Locate the cell with the specified text and output its [X, Y] center coordinate. 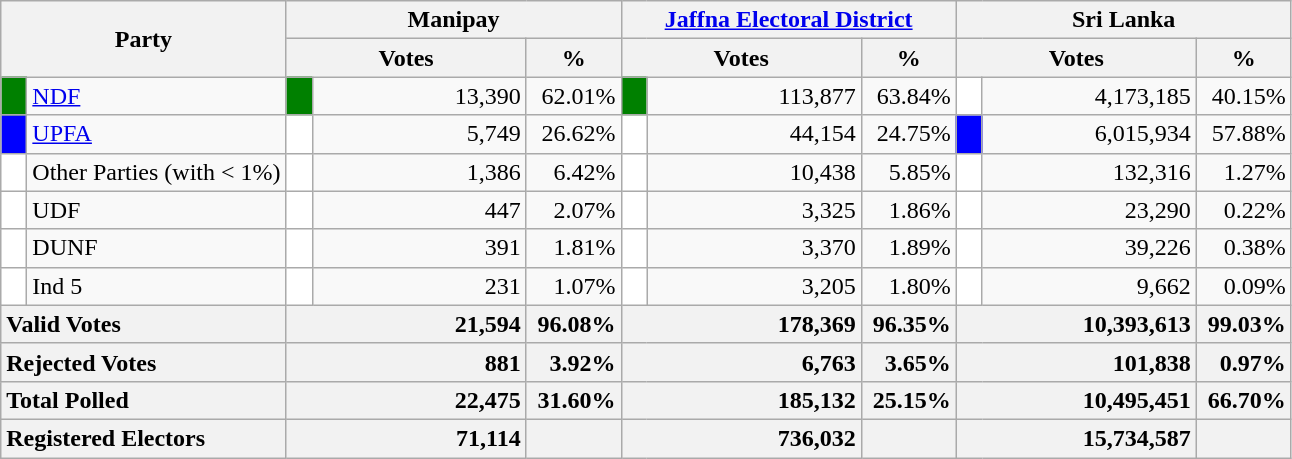
231 [419, 286]
62.01% [574, 96]
881 [406, 362]
Jaffna Electoral District [788, 20]
6.42% [574, 172]
5.85% [908, 172]
1.27% [1244, 172]
3,205 [754, 286]
96.08% [574, 324]
101,838 [1076, 362]
1.80% [908, 286]
66.70% [1244, 400]
Valid Votes [144, 324]
1.81% [574, 248]
3,370 [754, 248]
23,290 [1089, 210]
6,015,934 [1089, 134]
0.22% [1244, 210]
40.15% [1244, 96]
1.07% [574, 286]
10,495,451 [1076, 400]
736,032 [741, 438]
99.03% [1244, 324]
6,763 [741, 362]
39,226 [1089, 248]
185,132 [741, 400]
UDF [156, 210]
10,438 [754, 172]
3,325 [754, 210]
Registered Electors [144, 438]
3.92% [574, 362]
Ind 5 [156, 286]
3.65% [908, 362]
391 [419, 248]
1.89% [908, 248]
1.86% [908, 210]
9,662 [1089, 286]
Other Parties (with < 1%) [156, 172]
Manipay [454, 20]
25.15% [908, 400]
44,154 [754, 134]
21,594 [406, 324]
132,316 [1089, 172]
5,749 [419, 134]
178,369 [741, 324]
1,386 [419, 172]
NDF [156, 96]
0.97% [1244, 362]
113,877 [754, 96]
63.84% [908, 96]
71,114 [406, 438]
22,475 [406, 400]
4,173,185 [1089, 96]
Rejected Votes [144, 362]
96.35% [908, 324]
15,734,587 [1076, 438]
13,390 [419, 96]
57.88% [1244, 134]
0.09% [1244, 286]
10,393,613 [1076, 324]
Total Polled [144, 400]
31.60% [574, 400]
2.07% [574, 210]
UPFA [156, 134]
447 [419, 210]
0.38% [1244, 248]
26.62% [574, 134]
DUNF [156, 248]
Party [144, 39]
Sri Lanka [1124, 20]
24.75% [908, 134]
